For the text-containing cell, return its midpoint in (X, Y) coordinate format. 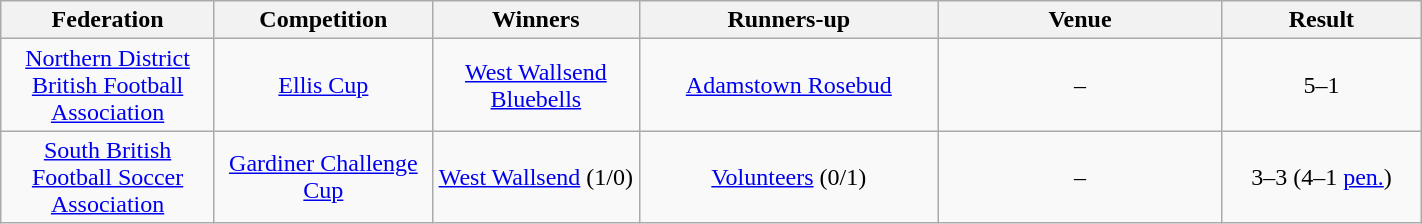
Adamstown Rosebud (788, 85)
Runners-up (788, 20)
Northern District British Football Association (108, 85)
Result (1322, 20)
Gardiner Challenge Cup (323, 177)
5–1 (1322, 85)
South British Football Soccer Association (108, 177)
Ellis Cup (323, 85)
Volunteers (0/1) (788, 177)
Venue (1080, 20)
Federation (108, 20)
Competition (323, 20)
West Wallsend Bluebells (536, 85)
Winners (536, 20)
West Wallsend (1/0) (536, 177)
3–3 (4–1 pen.) (1322, 177)
